From the cell containing the given text, extract its center point as [X, Y] coordinate. 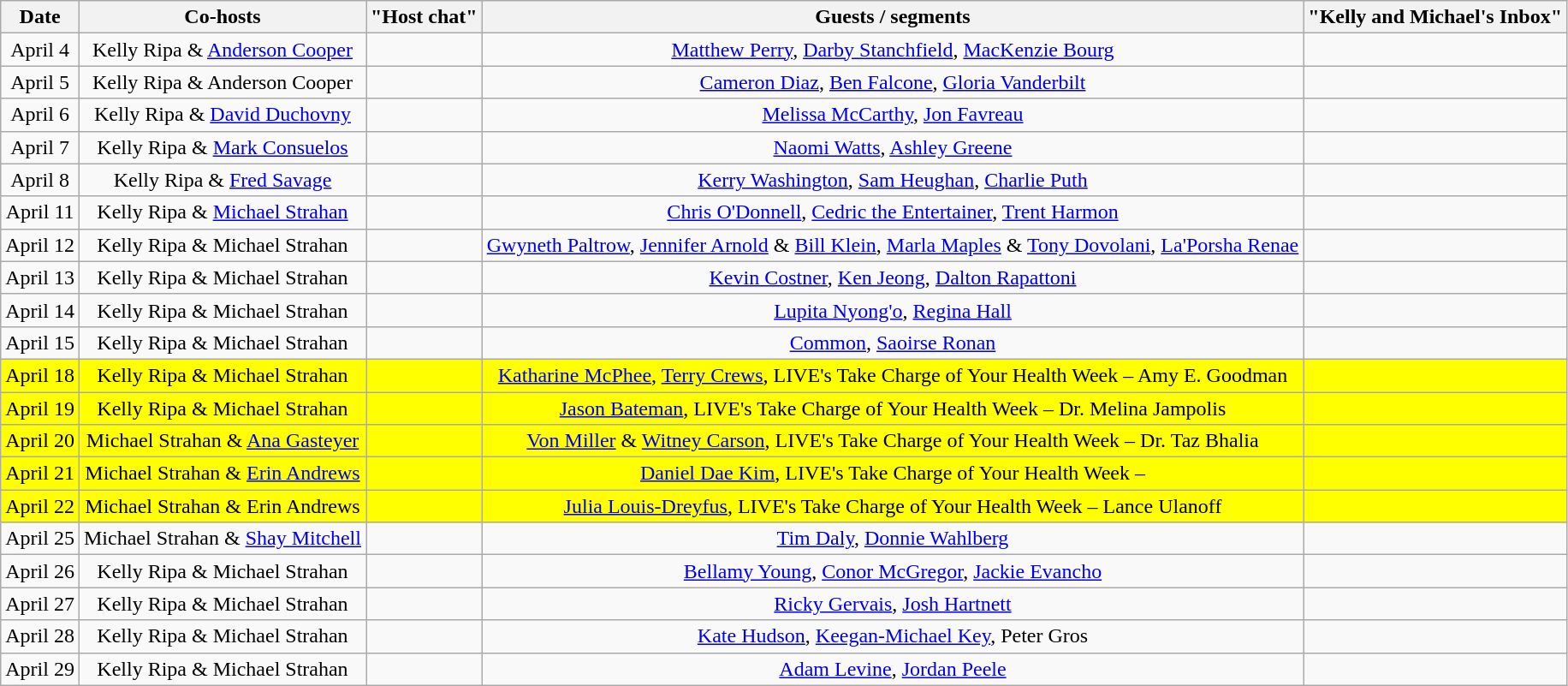
Naomi Watts, Ashley Greene [893, 147]
Chris O'Donnell, Cedric the Entertainer, Trent Harmon [893, 212]
Guests / segments [893, 17]
Kerry Washington, Sam Heughan, Charlie Puth [893, 180]
April 4 [40, 50]
April 21 [40, 474]
April 12 [40, 245]
April 28 [40, 636]
Kate Hudson, Keegan-Michael Key, Peter Gros [893, 636]
April 6 [40, 115]
Kelly Ripa & David Duchovny [223, 115]
Tim Daly, Donnie Wahlberg [893, 539]
April 14 [40, 310]
April 18 [40, 375]
April 13 [40, 277]
April 7 [40, 147]
Von Miller & Witney Carson, LIVE's Take Charge of Your Health Week – Dr. Taz Bhalia [893, 441]
April 25 [40, 539]
April 26 [40, 571]
Lupita Nyong'o, Regina Hall [893, 310]
Jason Bateman, LIVE's Take Charge of Your Health Week – Dr. Melina Jampolis [893, 409]
Ricky Gervais, Josh Hartnett [893, 604]
Bellamy Young, Conor McGregor, Jackie Evancho [893, 571]
April 5 [40, 82]
Cameron Diaz, Ben Falcone, Gloria Vanderbilt [893, 82]
Melissa McCarthy, Jon Favreau [893, 115]
April 22 [40, 506]
Kelly Ripa & Mark Consuelos [223, 147]
April 11 [40, 212]
Julia Louis-Dreyfus, LIVE's Take Charge of Your Health Week – Lance Ulanoff [893, 506]
April 8 [40, 180]
Michael Strahan & Ana Gasteyer [223, 441]
April 15 [40, 343]
Kelly Ripa & Fred Savage [223, 180]
Date [40, 17]
Gwyneth Paltrow, Jennifer Arnold & Bill Klein, Marla Maples & Tony Dovolani, La'Porsha Renae [893, 245]
Co-hosts [223, 17]
Matthew Perry, Darby Stanchfield, MacKenzie Bourg [893, 50]
Adam Levine, Jordan Peele [893, 669]
Katharine McPhee, Terry Crews, LIVE's Take Charge of Your Health Week – Amy E. Goodman [893, 375]
"Host chat" [425, 17]
April 27 [40, 604]
Common, Saoirse Ronan [893, 343]
April 29 [40, 669]
April 19 [40, 409]
"Kelly and Michael's Inbox" [1435, 17]
Michael Strahan & Shay Mitchell [223, 539]
April 20 [40, 441]
Kevin Costner, Ken Jeong, Dalton Rapattoni [893, 277]
Daniel Dae Kim, LIVE's Take Charge of Your Health Week – [893, 474]
